From the cell containing the given text, extract its center point as [x, y] coordinate. 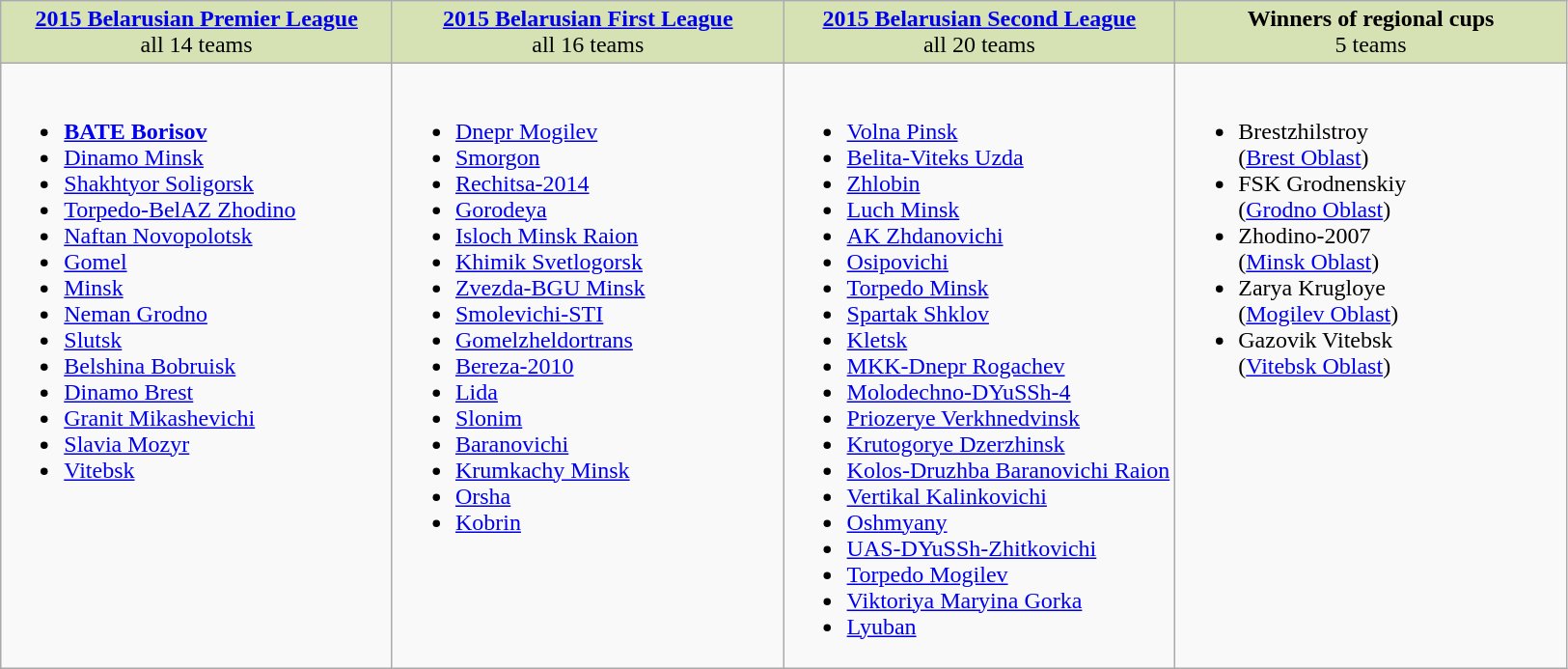
2015 Belarusian Premier Leagueall 14 teams [197, 33]
2015 Belarusian Second Leagueall 20 teams [979, 33]
Brestzhilstroy(Brest Oblast)FSK Grodnenskiy(Grodno Oblast)Zhodino-2007(Minsk Oblast)Zarya Krugloye(Mogilev Oblast)Gazovik Vitebsk(Vitebsk Oblast) [1371, 366]
Winners of regional cups5 teams [1371, 33]
2015 Belarusian First Leagueall 16 teams [588, 33]
